Find where the given text appears and provide that cell's center as [X, Y] coordinate. 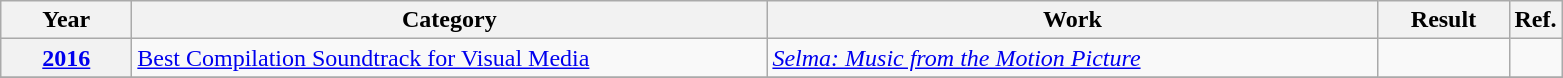
Work [1072, 20]
2016 [66, 58]
Best Compilation Soundtrack for Visual Media [450, 58]
Result [1444, 20]
Category [450, 20]
Selma: Music from the Motion Picture [1072, 58]
Year [66, 20]
Ref. [1536, 20]
